Pinpoint the cell where the given text exists, returning its (x, y) midpoint coordinate. 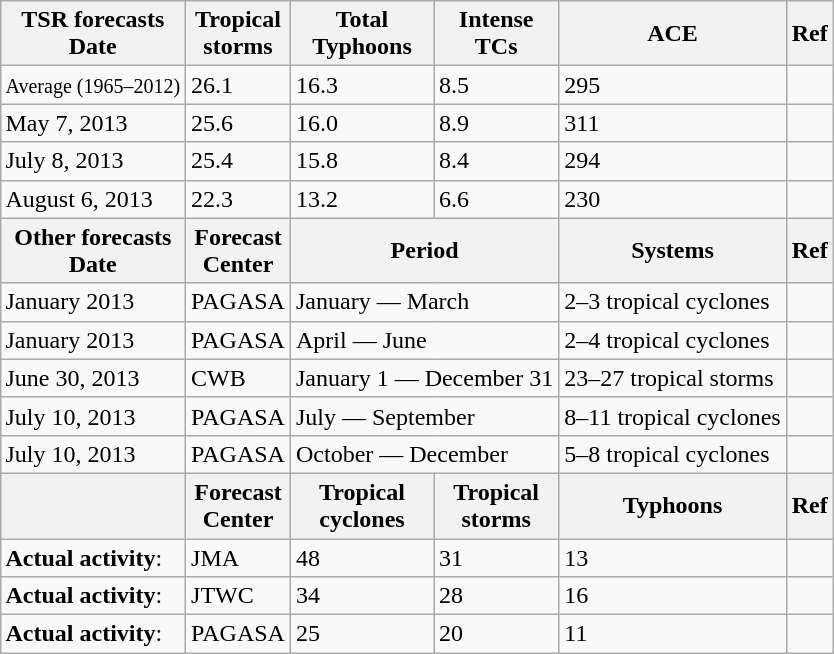
8.4 (496, 161)
20 (496, 634)
16 (672, 596)
5–8 tropical cyclones (672, 454)
8.9 (496, 123)
ACE (672, 34)
13 (672, 557)
Typhoons (672, 506)
May 7, 2013 (93, 123)
28 (496, 596)
January — March (424, 302)
230 (672, 199)
6.6 (496, 199)
15.8 (362, 161)
Tropicalcyclones (362, 506)
CWB (238, 378)
13.2 (362, 199)
34 (362, 596)
295 (672, 85)
25.4 (238, 161)
Other forecastsDate (93, 250)
8–11 tropical cyclones (672, 416)
2–4 tropical cyclones (672, 340)
JMA (238, 557)
TSR forecastsDate (93, 34)
25 (362, 634)
TotalTyphoons (362, 34)
8.5 (496, 85)
294 (672, 161)
July 8, 2013 (93, 161)
July — September (424, 416)
October — December (424, 454)
Average (1965–2012) (93, 85)
11 (672, 634)
23–27 tropical storms (672, 378)
June 30, 2013 (93, 378)
26.1 (238, 85)
25.6 (238, 123)
IntenseTCs (496, 34)
311 (672, 123)
Period (424, 250)
22.3 (238, 199)
48 (362, 557)
16.3 (362, 85)
August 6, 2013 (93, 199)
31 (496, 557)
16.0 (362, 123)
January 1 — December 31 (424, 378)
Systems (672, 250)
April — June (424, 340)
2–3 tropical cyclones (672, 302)
JTWC (238, 596)
